For the text-containing cell, return its midpoint in [X, Y] coordinate format. 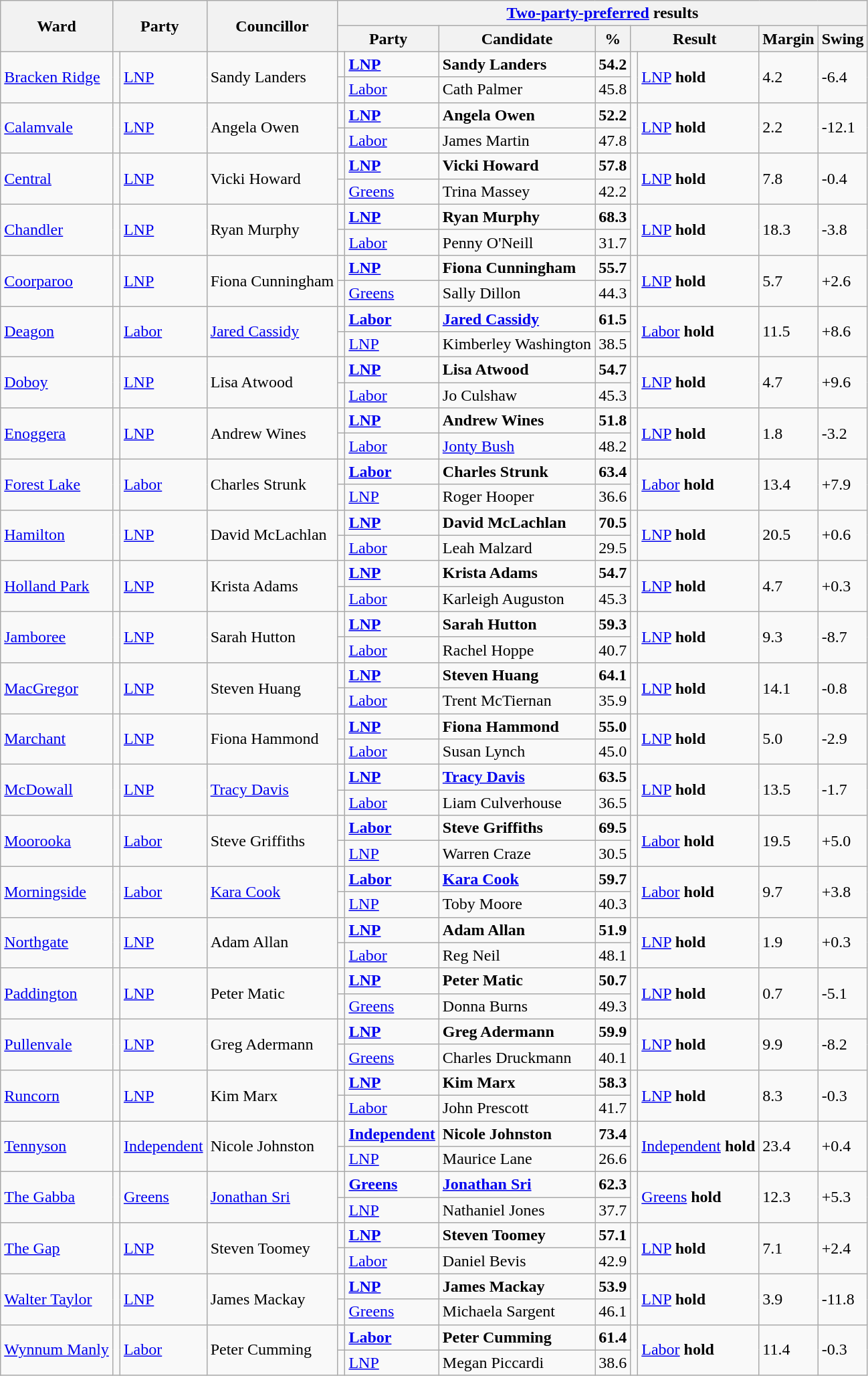
The Gap [57, 1248]
38.6 [613, 1363]
Marchant [57, 739]
-12.1 [843, 128]
44.3 [613, 293]
70.5 [613, 522]
49.3 [613, 1006]
45.0 [613, 752]
Daniel Bevis [516, 1261]
-6.4 [843, 77]
+3.8 [843, 892]
Trina Massey [516, 191]
23.4 [788, 1147]
59.7 [613, 879]
Karleigh Auguston [516, 599]
Rachel Hoppe [516, 650]
Holland Park [57, 586]
-3.2 [843, 433]
Michaela Sargent [516, 1312]
37.7 [613, 1210]
-2.9 [843, 739]
11.4 [788, 1350]
Result [695, 39]
Forest Lake [57, 484]
9.3 [788, 637]
John Prescott [516, 1108]
51.9 [613, 930]
14.1 [788, 688]
-0.8 [843, 688]
Two-party-preferred results [603, 13]
Tennyson [57, 1147]
+2.4 [843, 1248]
2.2 [788, 128]
57.1 [613, 1236]
+7.9 [843, 484]
5.0 [788, 739]
Reg Neil [516, 955]
48.1 [613, 955]
7.8 [788, 179]
41.7 [613, 1108]
Central [57, 179]
Walter Taylor [57, 1299]
+8.6 [843, 332]
4.2 [788, 77]
13.4 [788, 484]
48.2 [613, 446]
Hamilton [57, 535]
Councillor [272, 26]
Enoggera [57, 433]
61.5 [613, 319]
Toby Moore [516, 904]
55.7 [613, 268]
5.7 [788, 280]
73.4 [613, 1134]
30.5 [613, 854]
51.8 [613, 421]
20.5 [788, 535]
Jamboree [57, 637]
8.3 [788, 1095]
Liam Culverhouse [516, 803]
Roger Hooper [516, 497]
% [613, 39]
Charles Druckmann [516, 1057]
-8.2 [843, 1044]
MacGregor [57, 688]
12.3 [788, 1197]
Coorparoo [57, 280]
68.3 [613, 217]
Nathaniel Jones [516, 1210]
19.5 [788, 841]
-11.8 [843, 1299]
11.5 [788, 332]
-3.8 [843, 229]
Candidate [516, 39]
Moorooka [57, 841]
59.3 [613, 624]
42.9 [613, 1261]
7.1 [788, 1248]
61.4 [613, 1337]
9.9 [788, 1044]
-0.4 [843, 179]
36.6 [613, 497]
53.9 [613, 1286]
42.2 [613, 191]
+5.0 [843, 841]
+5.3 [843, 1197]
Northgate [57, 943]
Megan Piccardi [516, 1363]
Chandler [57, 229]
Donna Burns [516, 1006]
Susan Lynch [516, 752]
57.8 [613, 166]
38.5 [613, 345]
62.3 [613, 1185]
18.3 [788, 229]
Runcorn [57, 1095]
Wynnum Manly [57, 1350]
Greens hold [698, 1197]
29.5 [613, 548]
+0.4 [843, 1147]
Doboy [57, 383]
55.0 [613, 726]
Paddington [57, 993]
0.7 [788, 993]
+2.6 [843, 280]
9.7 [788, 892]
35.9 [613, 700]
54.2 [613, 64]
45.8 [613, 90]
50.7 [613, 981]
Independent hold [698, 1147]
Margin [788, 39]
52.2 [613, 115]
63.5 [613, 777]
40.7 [613, 650]
59.9 [613, 1031]
26.6 [613, 1159]
64.1 [613, 675]
Penny O'Neill [516, 242]
Maurice Lane [516, 1159]
40.1 [613, 1057]
The Gabba [57, 1197]
McDowall [57, 790]
Bracken Ridge [57, 77]
1.8 [788, 433]
Ward [57, 26]
Sally Dillon [516, 293]
Calamvale [57, 128]
Kimberley Washington [516, 345]
Warren Craze [516, 854]
13.5 [788, 790]
63.4 [613, 472]
-5.1 [843, 993]
Jonty Bush [516, 446]
Swing [843, 39]
-8.7 [843, 637]
Pullenvale [57, 1044]
58.3 [613, 1082]
1.9 [788, 943]
3.9 [788, 1299]
40.3 [613, 904]
+0.6 [843, 535]
46.1 [613, 1312]
47.8 [613, 140]
Trent McTiernan [516, 700]
Leah Malzard [516, 548]
Jo Culshaw [516, 395]
-1.7 [843, 790]
James Martin [516, 140]
31.7 [613, 242]
Deagon [57, 332]
Morningside [57, 892]
69.5 [613, 828]
Cath Palmer [516, 90]
+9.6 [843, 383]
36.5 [613, 803]
